Scan for the cell matching the given text and deliver its [X, Y] coordinate at center. 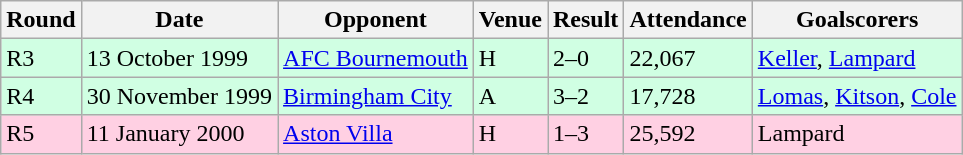
R4 [41, 96]
Attendance [688, 20]
3–2 [586, 96]
R3 [41, 58]
Lomas, Kitson, Cole [857, 96]
Round [41, 20]
30 November 1999 [179, 96]
1–3 [586, 134]
AFC Bournemouth [376, 58]
Aston Villa [376, 134]
A [510, 96]
11 January 2000 [179, 134]
25,592 [688, 134]
R5 [41, 134]
Goalscorers [857, 20]
Birmingham City [376, 96]
13 October 1999 [179, 58]
Lampard [857, 134]
Keller, Lampard [857, 58]
17,728 [688, 96]
Result [586, 20]
22,067 [688, 58]
Date [179, 20]
Venue [510, 20]
Opponent [376, 20]
2–0 [586, 58]
